Locate the cell with the specified text and output its (x, y) center coordinate. 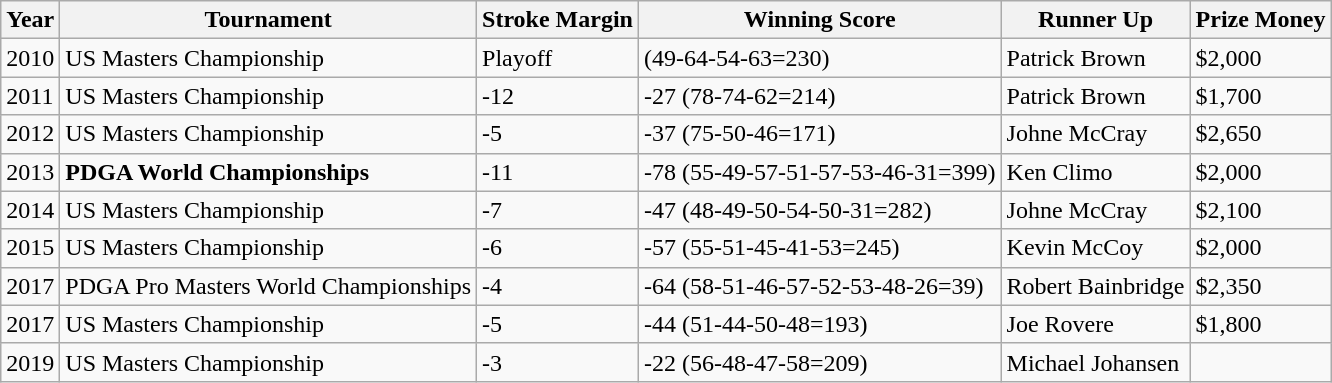
-37 (75-50-46=171) (820, 134)
Winning Score (820, 20)
$2,350 (1260, 286)
-3 (558, 362)
-27 (78-74-62=214) (820, 96)
2014 (30, 210)
2015 (30, 248)
Ken Climo (1096, 172)
Prize Money (1260, 20)
PDGA Pro Masters World Championships (268, 286)
PDGA World Championships (268, 172)
Stroke Margin (558, 20)
-57 (55-51-45-41-53=245) (820, 248)
-11 (558, 172)
-4 (558, 286)
-22 (56-48-47-58=209) (820, 362)
$2,100 (1260, 210)
Joe Rovere (1096, 324)
Michael Johansen (1096, 362)
-47 (48-49-50-54-50-31=282) (820, 210)
Year (30, 20)
2019 (30, 362)
-12 (558, 96)
Tournament (268, 20)
2010 (30, 58)
Robert Bainbridge (1096, 286)
-7 (558, 210)
$1,700 (1260, 96)
$1,800 (1260, 324)
Playoff (558, 58)
$2,650 (1260, 134)
Kevin McCoy (1096, 248)
-6 (558, 248)
Runner Up (1096, 20)
2011 (30, 96)
-78 (55-49-57-51-57-53-46-31=399) (820, 172)
(49-64-54-63=230) (820, 58)
-44 (51-44-50-48=193) (820, 324)
-64 (58-51-46-57-52-53-48-26=39) (820, 286)
2012 (30, 134)
2013 (30, 172)
